Provide the [x, y] coordinate of the cell's center where the given text is located.  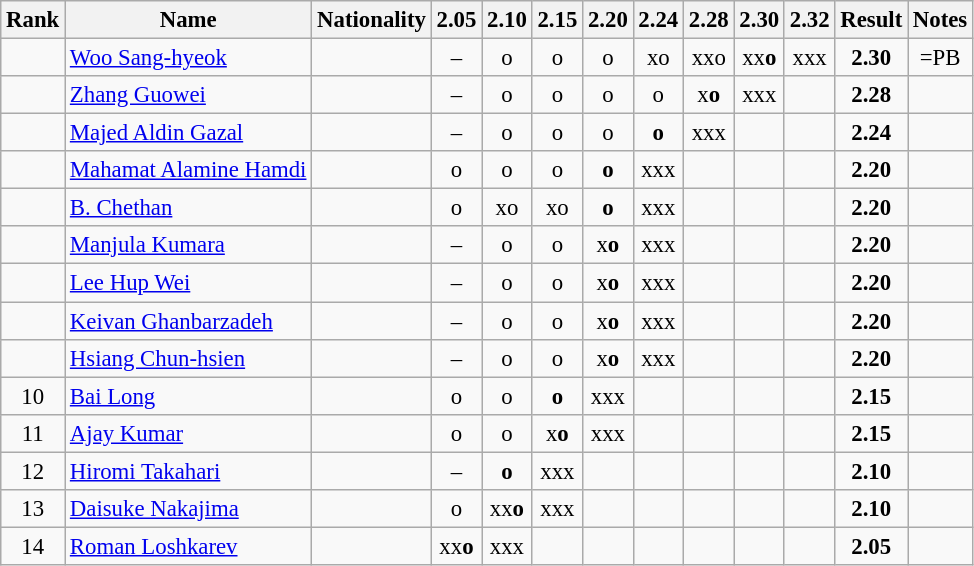
Hiromi Takahari [188, 471]
14 [33, 546]
11 [33, 433]
Notes [940, 20]
12 [33, 471]
Result [872, 20]
Lee Hup Wei [188, 283]
13 [33, 509]
Zhang Guowei [188, 95]
Keivan Ghanbarzadeh [188, 321]
Roman Loshkarev [188, 546]
10 [33, 396]
B. Chethan [188, 208]
Nationality [372, 20]
Bai Long [188, 396]
2.32 [809, 20]
=PB [940, 58]
Woo Sang-hyeok [188, 58]
Manjula Kumara [188, 245]
Mahamat Alamine Hamdi [188, 170]
Hsiang Chun-hsien [188, 358]
Daisuke Nakajima [188, 509]
Majed Aldin Gazal [188, 133]
Ajay Kumar [188, 433]
Name [188, 20]
Rank [33, 20]
